Return the (x, y) coordinate for the center point of the cell that contains the specified text.  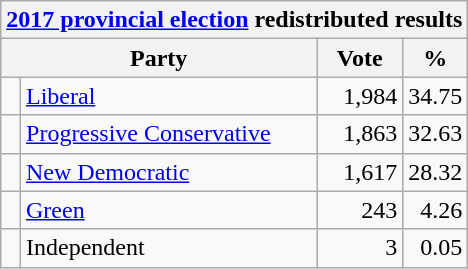
Independent (169, 248)
Green (169, 210)
243 (360, 210)
0.05 (436, 248)
1,984 (360, 96)
Liberal (169, 96)
3 (360, 248)
2017 provincial election redistributed results (234, 20)
28.32 (436, 172)
Party (159, 58)
New Democratic (169, 172)
1,863 (360, 134)
4.26 (436, 210)
1,617 (360, 172)
% (436, 58)
34.75 (436, 96)
Progressive Conservative (169, 134)
Vote (360, 58)
32.63 (436, 134)
